Extract the [X, Y] coordinate from the center of the cell holding the provided text.  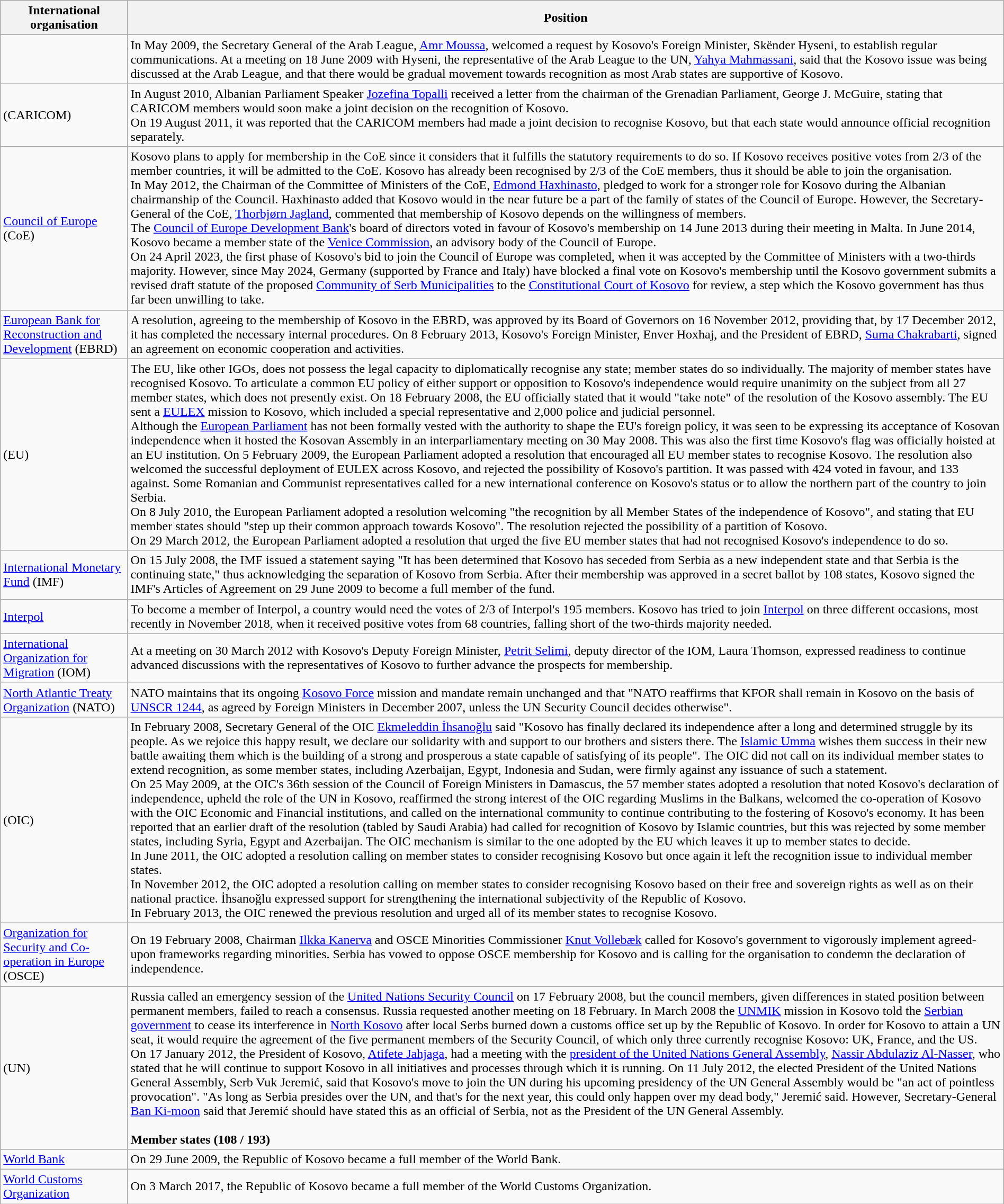
International Monetary Fund (IMF) [64, 575]
(EU) [64, 454]
(OIC) [64, 820]
On 3 March 2017, the Republic of Kosovo became a full member of the World Customs Organization. [566, 1187]
Interpol [64, 617]
Position [566, 18]
(UN) [64, 1068]
European Bank for Reconstruction and Development (EBRD) [64, 334]
Council of Europe (CoE) [64, 228]
International organisation [64, 18]
On 29 June 2009, the Republic of Kosovo became a full member of the World Bank. [566, 1160]
Organization for Security and Co-operation in Europe (OSCE) [64, 955]
(CARICOM) [64, 115]
World Bank [64, 1160]
International Organization for Migration (IOM) [64, 658]
World Customs Organization [64, 1187]
North Atlantic Treaty Organization (NATO) [64, 699]
